From the cell containing the given text, extract its center point as (x, y) coordinate. 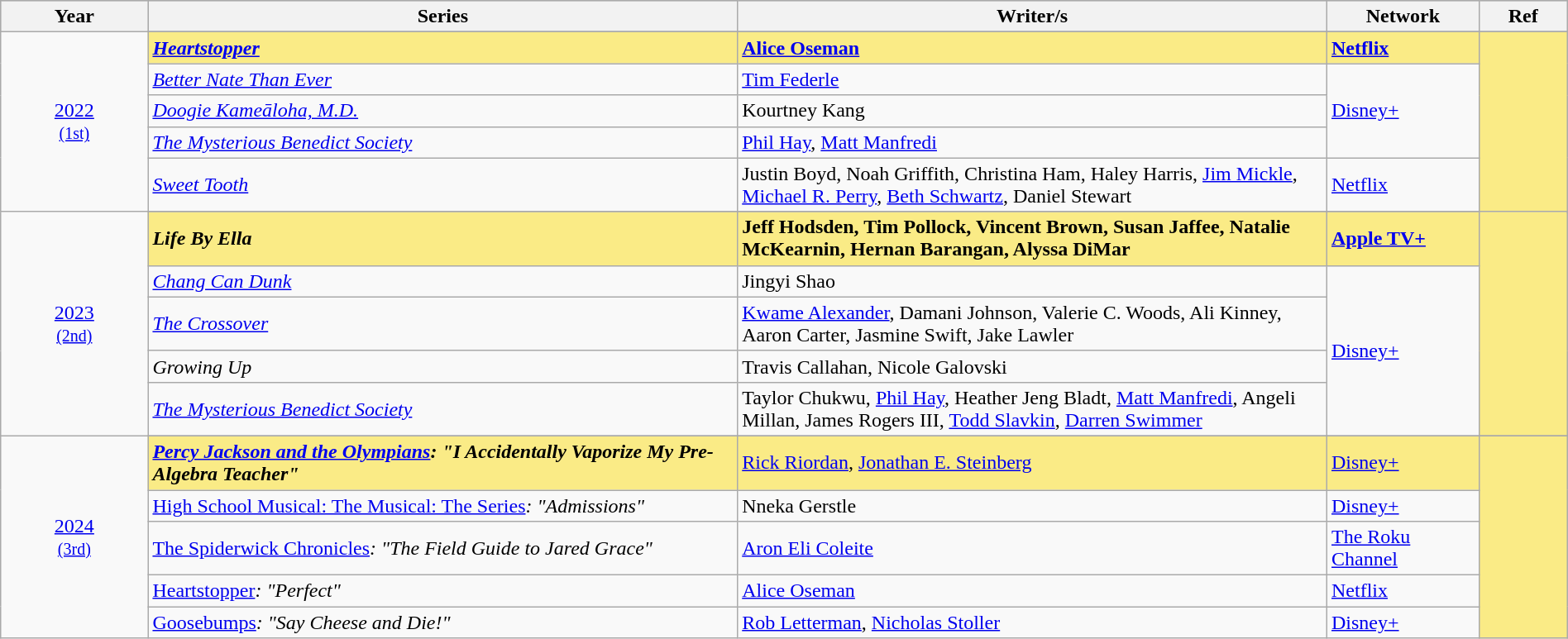
Kourtney Kang (1032, 111)
Taylor Chukwu, Phil Hay, Heather Jeng Bladt, Matt Manfredi, Angeli Millan, James Rogers III, Todd Slavkin, Darren Swimmer (1032, 408)
Jingyi Shao (1032, 281)
Kwame Alexander, Damani Johnson, Valerie C. Woods, Ali Kinney, Aaron Carter, Jasmine Swift, Jake Lawler (1032, 324)
Phil Hay, Matt Manfredi (1032, 142)
Rick Riordan, Jonathan E. Steinberg (1032, 463)
Goosebumps: "Say Cheese and Die!" (443, 622)
Aron Eli Coleite (1032, 549)
The Spiderwick Chronicles: "The Field Guide to Jared Grace" (443, 549)
Percy Jackson and the Olympians: "I Accidentally Vaporize My Pre-Algebra Teacher" (443, 463)
Series (443, 17)
Jeff Hodsden, Tim Pollock, Vincent Brown, Susan Jaffee, Natalie McKearnin, Hernan Barangan, Alyssa DiMar (1032, 238)
Travis Callahan, Nicole Galovski (1032, 366)
Ref (1523, 17)
Rob Letterman, Nicholas Stoller (1032, 622)
Apple TV+ (1403, 238)
Doogie Kameāloha, M.D. (443, 111)
High School Musical: The Musical: The Series: "Admissions" (443, 505)
2024(3rd) (74, 536)
Nneka Gerstle (1032, 505)
2023(2nd) (74, 324)
Justin Boyd, Noah Griffith, Christina Ham, Haley Harris, Jim Mickle, Michael R. Perry, Beth Schwartz, Daniel Stewart (1032, 185)
The Crossover (443, 324)
Better Nate Than Ever (443, 79)
Heartstopper: "Perfect" (443, 591)
Writer/s (1032, 17)
Year (74, 17)
Heartstopper (443, 48)
2022(1st) (74, 122)
The Roku Channel (1403, 549)
Life By Ella (443, 238)
Chang Can Dunk (443, 281)
Growing Up (443, 366)
Sweet Tooth (443, 185)
Network (1403, 17)
Tim Federle (1032, 79)
